From the cell containing the given text, extract its center point as [X, Y] coordinate. 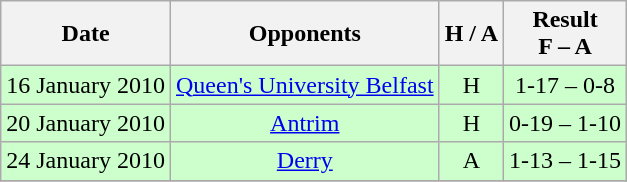
Opponents [304, 34]
1-13 – 1-15 [566, 161]
1-17 – 0-8 [566, 85]
H / A [471, 34]
Antrim [304, 123]
16 January 2010 [86, 85]
A [471, 161]
24 January 2010 [86, 161]
0-19 – 1-10 [566, 123]
ResultF – A [566, 34]
Queen's University Belfast [304, 85]
Derry [304, 161]
20 January 2010 [86, 123]
Date [86, 34]
